Locate the cell with the specified text and output its [X, Y] center coordinate. 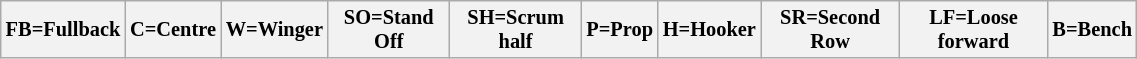
LF=Loose forward [973, 29]
FB=Fullback [63, 29]
SO=Stand Off [389, 29]
C=Centre [173, 29]
SH=Scrum half [516, 29]
H=Hooker [710, 29]
W=Winger [274, 29]
SR=Second Row [830, 29]
B=Bench [1092, 29]
P=Prop [619, 29]
